Detect which cell encompasses the target text, then output its [x, y] center coordinate. 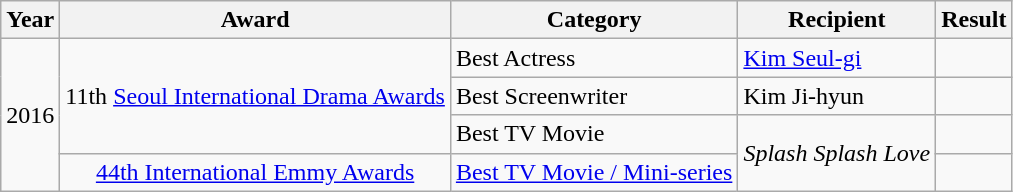
Splash Splash Love [837, 153]
2016 [30, 115]
Best Screenwriter [594, 96]
Best TV Movie / Mini-series [594, 172]
Recipient [837, 20]
11th Seoul International Drama Awards [256, 96]
Kim Ji-hyun [837, 96]
Year [30, 20]
44th International Emmy Awards [256, 172]
Best Actress [594, 58]
Result [974, 20]
Kim Seul-gi [837, 58]
Best TV Movie [594, 134]
Award [256, 20]
Category [594, 20]
